Output the [x, y] coordinate of the center of the cell containing the given text.  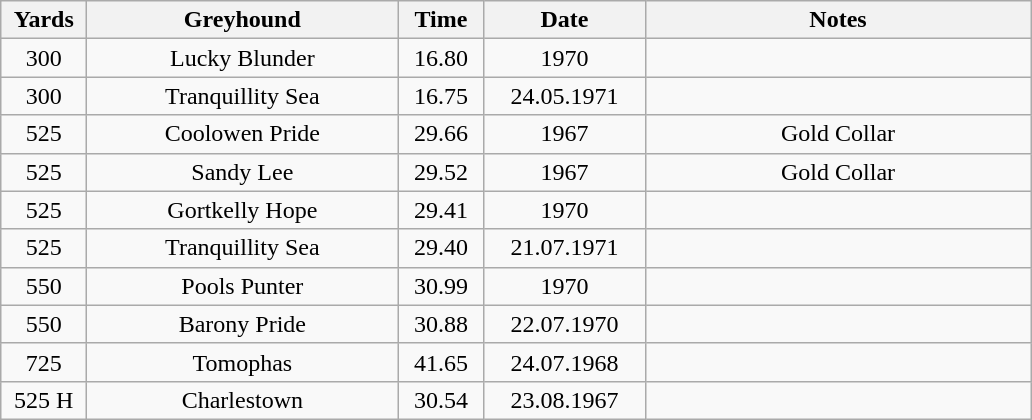
Lucky Blunder [242, 58]
41.65 [441, 362]
21.07.1971 [564, 248]
24.05.1971 [564, 96]
22.07.1970 [564, 324]
Pools Punter [242, 286]
29.41 [441, 210]
Yards [44, 20]
Coolowen Pride [242, 134]
29.66 [441, 134]
Time [441, 20]
16.75 [441, 96]
Notes [838, 20]
30.99 [441, 286]
Barony Pride [242, 324]
Charlestown [242, 400]
Tomophas [242, 362]
30.88 [441, 324]
525 H [44, 400]
29.40 [441, 248]
Gortkelly Hope [242, 210]
29.52 [441, 172]
Sandy Lee [242, 172]
725 [44, 362]
16.80 [441, 58]
24.07.1968 [564, 362]
Greyhound [242, 20]
30.54 [441, 400]
23.08.1967 [564, 400]
Date [564, 20]
